Identify which cell holds the provided text, then report its (X, Y) central coordinate. 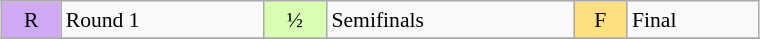
Semifinals (450, 20)
F (600, 20)
Round 1 (162, 20)
R (32, 20)
½ (294, 20)
Final (693, 20)
